From the cell containing the given text, extract its center point as [X, Y] coordinate. 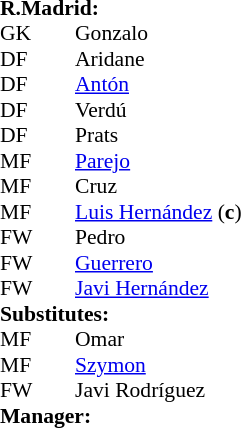
GK [19, 33]
